Provide the [x, y] coordinate of the cell's center where the given text is located.  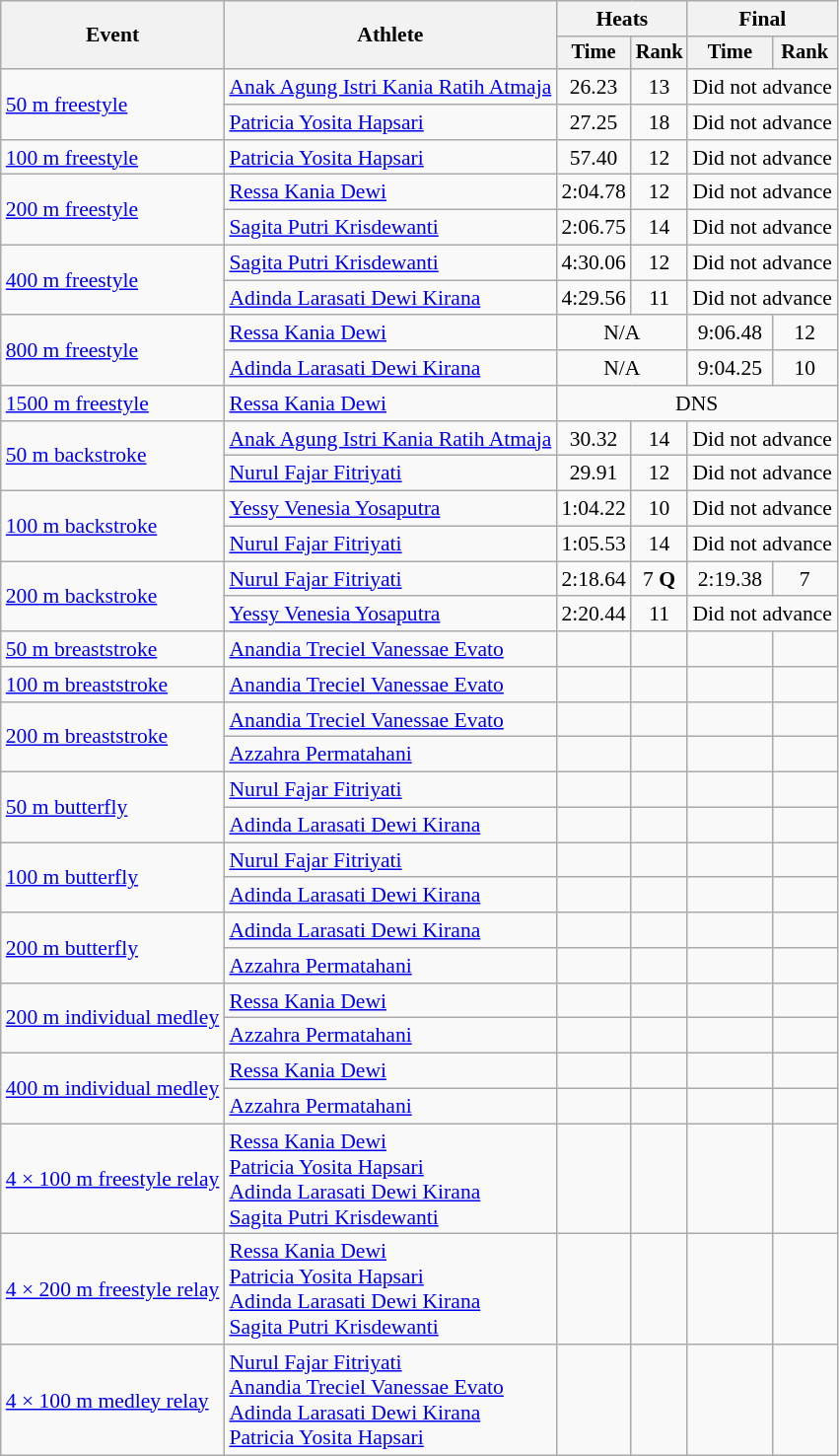
1500 m freestyle [112, 403]
2:04.78 [594, 192]
Event [112, 36]
200 m freestyle [112, 209]
400 m individual medley [112, 1089]
7 Q [660, 579]
13 [660, 87]
200 m individual medley [112, 1018]
200 m butterfly [112, 947]
9:04.25 [730, 368]
30.32 [594, 439]
1:04.22 [594, 509]
50 m backstroke [112, 456]
9:06.48 [730, 333]
200 m backstroke [112, 596]
4:30.06 [594, 263]
50 m freestyle [112, 105]
29.91 [594, 473]
26.23 [594, 87]
2:20.44 [594, 615]
400 m freestyle [112, 280]
4 × 100 m freestyle relay [112, 1179]
Heats [621, 19]
57.40 [594, 158]
100 m butterfly [112, 878]
50 m breaststroke [112, 649]
100 m breaststroke [112, 685]
2:06.75 [594, 228]
800 m freestyle [112, 351]
1:05.53 [594, 545]
2:18.64 [594, 579]
7 [804, 579]
Athlete [390, 36]
200 m breaststroke [112, 738]
4 × 200 m freestyle relay [112, 1289]
100 m freestyle [112, 158]
27.25 [594, 122]
2:19.38 [730, 579]
100 m backstroke [112, 527]
18 [660, 122]
4 × 100 m medley relay [112, 1400]
50 m butterfly [112, 807]
4:29.56 [594, 298]
Final [762, 19]
DNS [696, 403]
Nurul Fajar FitriyatiAnandia Treciel Vanessae EvatoAdinda Larasati Dewi KiranaPatricia Yosita Hapsari [390, 1400]
